Identify which cell holds the provided text, then report its (X, Y) central coordinate. 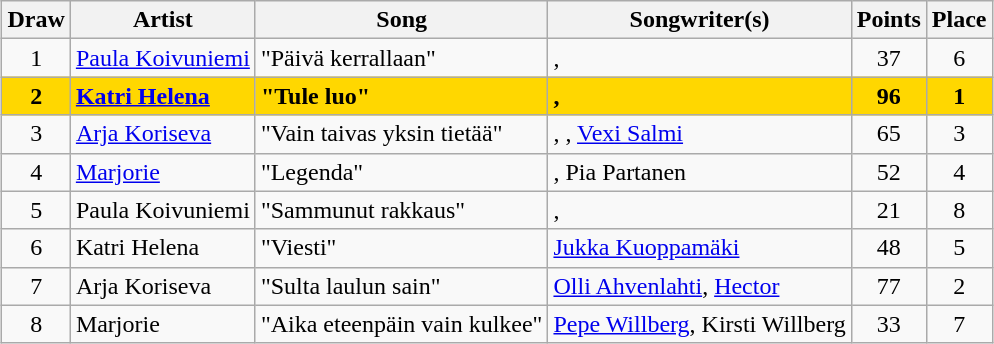
"Sammunut rakkaus" (402, 210)
Jukka Kuoppamäki (700, 248)
Pepe Willberg, Kirsti Willberg (700, 324)
"Päivä kerrallaan" (402, 58)
33 (888, 324)
Draw (36, 20)
Olli Ahvenlahti, Hector (700, 286)
, Pia Partanen (700, 172)
Songwriter(s) (700, 20)
Artist (162, 20)
"Sulta laulun sain" (402, 286)
, , Vexi Salmi (700, 134)
Place (959, 20)
52 (888, 172)
48 (888, 248)
96 (888, 96)
"Viesti" (402, 248)
77 (888, 286)
"Aika eteenpäin vain kulkee" (402, 324)
65 (888, 134)
"Vain taivas yksin tietää" (402, 134)
21 (888, 210)
37 (888, 58)
"Tule luo" (402, 96)
"Legenda" (402, 172)
Song (402, 20)
Points (888, 20)
